For the text-containing cell, return its midpoint in (X, Y) coordinate format. 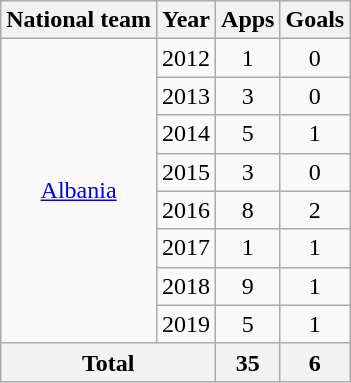
Year (186, 20)
Albania (79, 191)
2019 (186, 324)
Apps (248, 20)
2015 (186, 172)
9 (248, 286)
8 (248, 210)
2 (315, 210)
2014 (186, 134)
2012 (186, 58)
Goals (315, 20)
35 (248, 362)
National team (79, 20)
2016 (186, 210)
2018 (186, 286)
6 (315, 362)
2013 (186, 96)
2017 (186, 248)
Total (108, 362)
